Output the [x, y] coordinate of the center of the cell containing the given text.  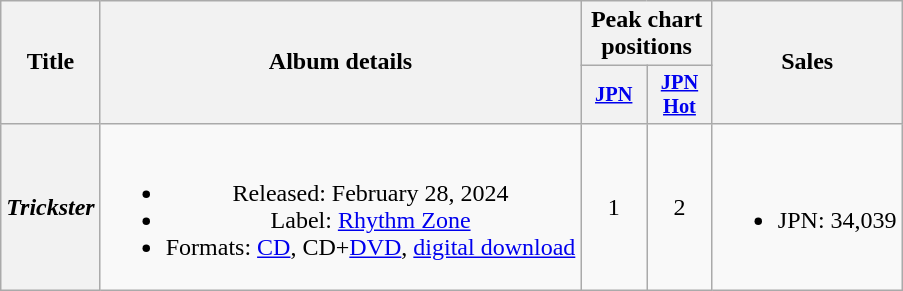
JPN: 34,039 [807, 206]
Peak chart positions [646, 34]
JPN [614, 95]
2 [680, 206]
Title [50, 62]
1 [614, 206]
Released: February 28, 2024Label: Rhythm ZoneFormats: CD, CD+DVD, digital download [340, 206]
Sales [807, 62]
JPNHot [680, 95]
Trickster [50, 206]
Album details [340, 62]
